Provide the [x, y] coordinate of the cell's center where the given text is located.  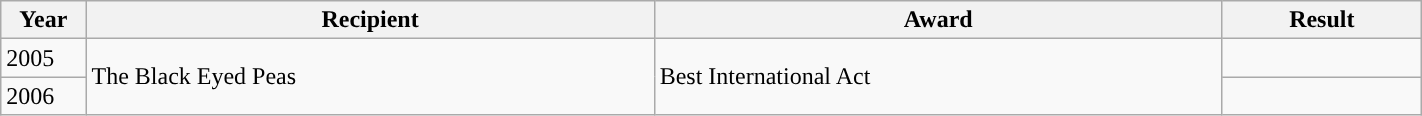
Recipient [370, 20]
2005 [44, 58]
Best International Act [938, 77]
2006 [44, 96]
Year [44, 20]
Result [1322, 20]
Award [938, 20]
The Black Eyed Peas [370, 77]
